Capture the cell that displays the provided text and extract its [X, Y] central coordinate. 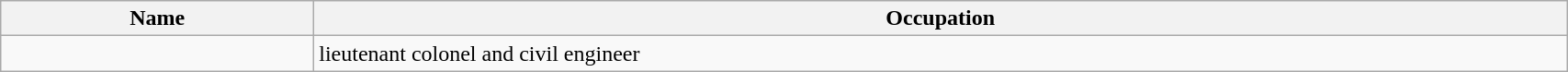
Name [158, 18]
lieutenant colonel and civil engineer [941, 54]
Occupation [941, 18]
